Capture the cell that displays the provided text and extract its (x, y) central coordinate. 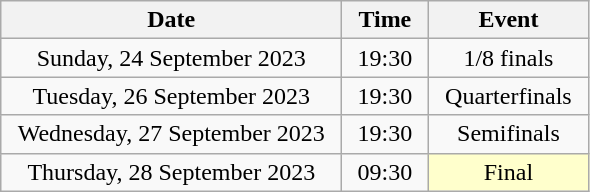
Event (508, 20)
Semifinals (508, 134)
Time (385, 20)
Thursday, 28 September 2023 (172, 172)
Tuesday, 26 September 2023 (172, 96)
1/8 finals (508, 58)
Wednesday, 27 September 2023 (172, 134)
Quarterfinals (508, 96)
Sunday, 24 September 2023 (172, 58)
Final (508, 172)
09:30 (385, 172)
Date (172, 20)
